From the cell containing the given text, extract its center point as (x, y) coordinate. 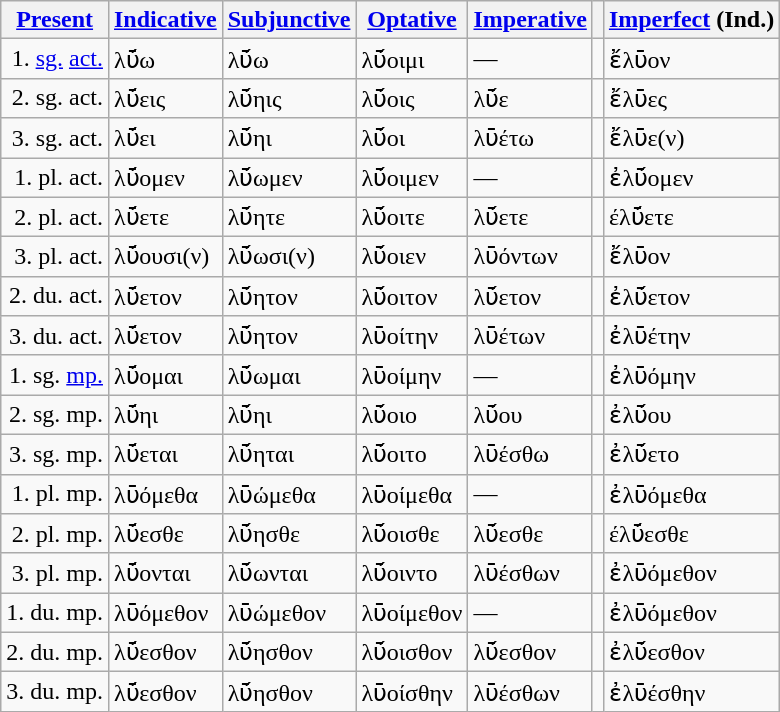
λῡώμεθα (289, 494)
2. pl. act. (55, 217)
λῡ́οιντο (412, 573)
Subjunctive (289, 20)
έλῡ́εσθε (691, 534)
3. sg. act. (55, 138)
λῡ́οισθε (412, 534)
ἐλῡόμεθα (691, 494)
2. sg. act. (55, 98)
3. pl. act. (55, 257)
λῡ́ηις (289, 98)
λῡ́οιτον (412, 296)
2. pl. mp. (55, 534)
λῡ́ου (530, 415)
λῡ́εται (165, 454)
λῡ́ωμεν (289, 178)
λῡ́οι (412, 138)
λῡ́οιμι (412, 59)
λῡ́ωσι(ν) (289, 257)
λῡ́ηται (289, 454)
λῡ́οιο (412, 415)
3. sg. mp. (55, 454)
ἐλῡ́ομεν (691, 178)
λῡόμεθα (165, 494)
λῡ́ησθε (289, 534)
λῡ́ονται (165, 573)
λῡ́ητε (289, 217)
3. du. act. (55, 336)
έλῡ́ετε (691, 217)
λῡ́οιεν (412, 257)
ἐλῡ́εσθον (691, 652)
2. sg. mp. (55, 415)
2. du. act. (55, 296)
λῡοίμεθα (412, 494)
1. sg. mp. (55, 375)
λῡέτω (530, 138)
ἐλῡέσθην (691, 692)
λῡοίτην (412, 336)
λῡώμεθον (289, 613)
λῡ́οις (412, 98)
λῡοίμην (412, 375)
λῡ́εις (165, 98)
λῡ́ωνται (289, 573)
λῡ́ει (165, 138)
λῡ́οιτο (412, 454)
λῡέτων (530, 336)
1. sg. act. (55, 59)
ἐλῡ́ετον (691, 296)
λῡ́ομεν (165, 178)
ἐλῡ́ετο (691, 454)
λῡ́ουσι(ν) (165, 257)
1. du. mp. (55, 613)
ἐλῡόμην (691, 375)
λῡ́ε (530, 98)
Imperfect (Ind.) (691, 20)
ἔλῡες (691, 98)
ἐλῡ́ου (691, 415)
λῡέσθω (530, 454)
λῡ́ομαι (165, 375)
λῡ́οιμεν (412, 178)
ἔλῡε(ν) (691, 138)
Optative (412, 20)
λῡοίσθην (412, 692)
λῡ́οισθον (412, 652)
1. pl. act. (55, 178)
λῡόμεθον (165, 613)
Imperative (530, 20)
ἐλῡέτην (691, 336)
2. du. mp. (55, 652)
1. pl. mp. (55, 494)
3. du. mp. (55, 692)
Present (55, 20)
λῡόντων (530, 257)
λῡοίμεθον (412, 613)
λῡ́οιτε (412, 217)
λῡ́ωμαι (289, 375)
3. pl. mp. (55, 573)
Indicative (165, 20)
